Pinpoint the cell where the given text exists, returning its [X, Y] midpoint coordinate. 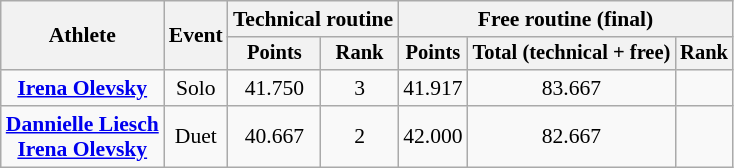
83.667 [572, 88]
Dannielle LieschIrena Olevsky [82, 136]
40.667 [274, 136]
Total (technical + free) [572, 54]
Technical routine [313, 19]
Free routine (final) [566, 19]
41.917 [432, 88]
Irena Olevsky [82, 88]
Athlete [82, 36]
Solo [196, 88]
3 [360, 88]
82.667 [572, 136]
42.000 [432, 136]
Event [196, 36]
Duet [196, 136]
2 [360, 136]
41.750 [274, 88]
